Return the [x, y] coordinate for the center point of the cell that contains the specified text.  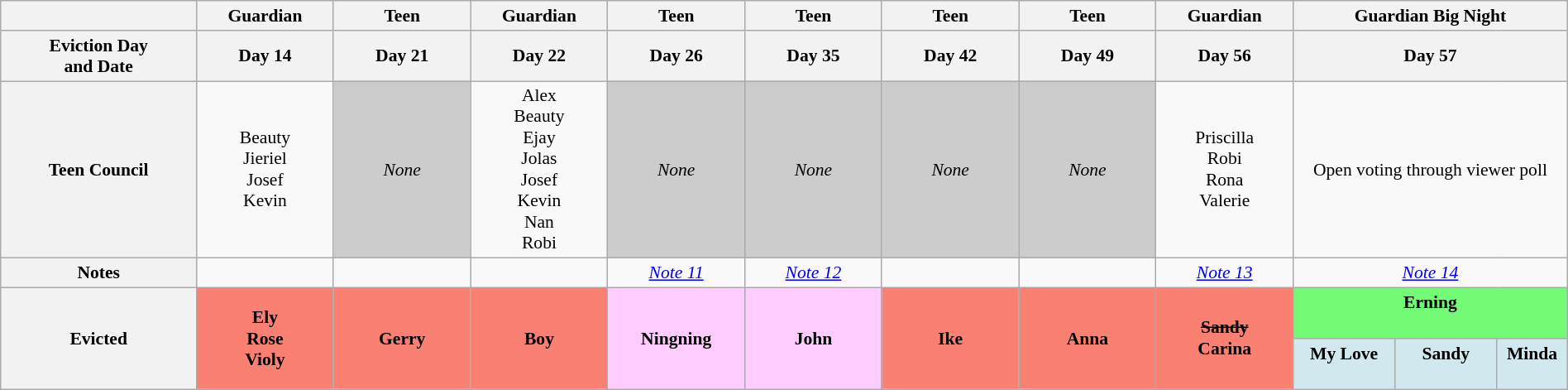
Anna [1088, 339]
Day 22 [539, 56]
Note 12 [814, 273]
Evicted [99, 339]
Notes [99, 273]
Sandy [1446, 364]
My Love [1345, 364]
Day 21 [402, 56]
John [814, 339]
Day 56 [1225, 56]
Boy [539, 339]
Open voting through viewer poll [1431, 170]
Day 14 [265, 56]
Minda [1532, 364]
Day 35 [814, 56]
Gerry [402, 339]
PriscillaRobiRonaValerie [1225, 170]
Day 42 [950, 56]
Note 11 [676, 273]
ElyRoseVioly [265, 339]
Day 49 [1088, 56]
Ningning [676, 339]
Erning [1431, 313]
Ike [950, 339]
AlexBeautyEjayJolasJosefKevinNanRobi [539, 170]
Day 57 [1431, 56]
Eviction Dayand Date [99, 56]
Teen Council [99, 170]
Day 26 [676, 56]
Note 13 [1225, 273]
Note 14 [1431, 273]
BeautyJierielJosefKevin [265, 170]
SandyCarina [1225, 339]
Guardian Big Night [1431, 16]
